Return the (x, y) coordinate for the center point of the cell that contains the specified text.  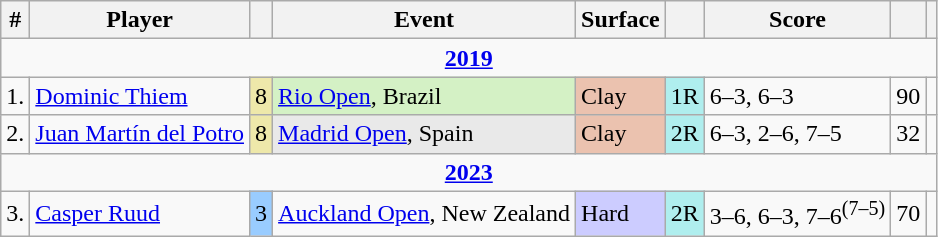
Event (424, 20)
3–6, 6–3, 7–6(7–5) (797, 214)
3 (262, 214)
6–3, 6–3 (797, 96)
Casper Ruud (140, 214)
Dominic Thiem (140, 96)
3. (16, 214)
Rio Open, Brazil (424, 96)
90 (908, 96)
# (16, 20)
2023 (469, 172)
6–3, 2–6, 7–5 (797, 134)
70 (908, 214)
2019 (469, 58)
1. (16, 96)
Auckland Open, New Zealand (424, 214)
Madrid Open, Spain (424, 134)
Score (797, 20)
32 (908, 134)
1R (684, 96)
Juan Martín del Potro (140, 134)
Player (140, 20)
Surface (621, 20)
2. (16, 134)
Hard (621, 214)
